Output the (x, y) coordinate of the center of the cell containing the given text.  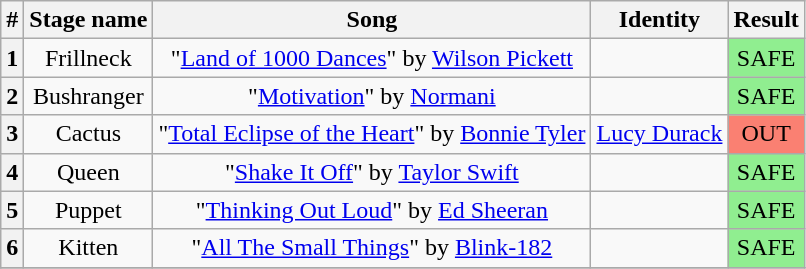
"Total Eclipse of the Heart" by Bonnie Tyler (372, 134)
Result (766, 20)
Frillneck (88, 58)
Puppet (88, 210)
"Land of 1000 Dances" by Wilson Pickett (372, 58)
1 (12, 58)
2 (12, 96)
Kitten (88, 248)
# (12, 20)
Lucy Durack (660, 134)
"Thinking Out Loud" by Ed Sheeran (372, 210)
Bushranger (88, 96)
Queen (88, 172)
"Motivation" by Normani (372, 96)
OUT (766, 134)
3 (12, 134)
4 (12, 172)
Cactus (88, 134)
Stage name (88, 20)
Identity (660, 20)
6 (12, 248)
"Shake It Off" by Taylor Swift (372, 172)
5 (12, 210)
Song (372, 20)
"All The Small Things" by Blink-182 (372, 248)
